Provide the [x, y] coordinate of the cell's center where the given text is located.  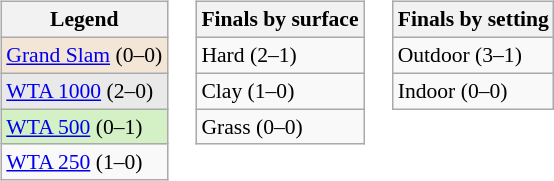
WTA 500 (0–1) [84, 127]
Grass (0–0) [280, 127]
Finals by surface [280, 20]
WTA 250 (1–0) [84, 162]
Clay (1–0) [280, 91]
Finals by setting [474, 20]
Hard (2–1) [280, 55]
Indoor (0–0) [474, 91]
Outdoor (3–1) [474, 55]
Grand Slam (0–0) [84, 55]
Legend [84, 20]
WTA 1000 (2–0) [84, 91]
